Identify which cell holds the provided text, then report its (X, Y) central coordinate. 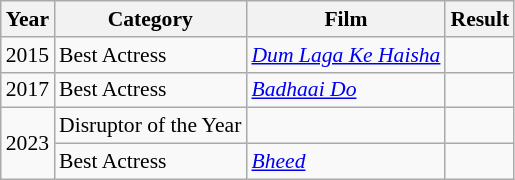
2017 (28, 90)
2015 (28, 55)
Bheed (346, 162)
Dum Laga Ke Haisha (346, 55)
Badhaai Do (346, 90)
2023 (28, 144)
Film (346, 19)
Disruptor of the Year (150, 126)
Year (28, 19)
Result (480, 19)
Category (150, 19)
